For the text-containing cell, return its midpoint in (X, Y) coordinate format. 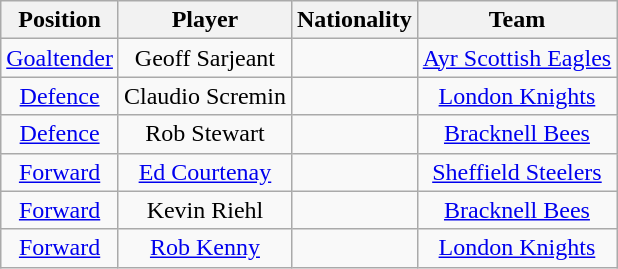
Ed Courtenay (204, 172)
Nationality (354, 20)
Position (60, 20)
Goaltender (60, 58)
Rob Stewart (204, 134)
Claudio Scremin (204, 96)
Kevin Riehl (204, 210)
Rob Kenny (204, 248)
Geoff Sarjeant (204, 58)
Player (204, 20)
Ayr Scottish Eagles (517, 58)
Team (517, 20)
Sheffield Steelers (517, 172)
